Detect which cell encompasses the target text, then output its (X, Y) center coordinate. 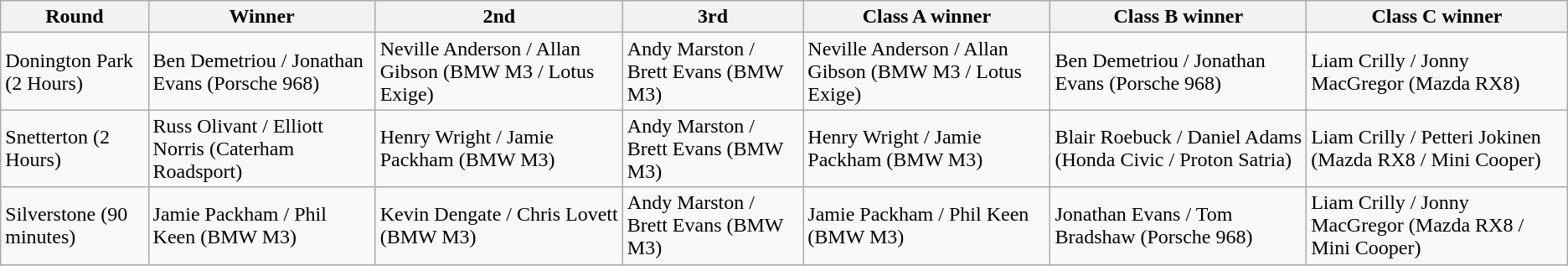
Round (75, 17)
2nd (499, 17)
Donington Park (2 Hours) (75, 71)
Snetterton (2 Hours) (75, 149)
Class C winner (1437, 17)
Blair Roebuck / Daniel Adams (Honda Civic / Proton Satria) (1179, 149)
3rd (713, 17)
Winner (261, 17)
Class A winner (926, 17)
Liam Crilly / Petteri Jokinen (Mazda RX8 / Mini Cooper) (1437, 149)
Russ Olivant / Elliott Norris (Caterham Roadsport) (261, 149)
Liam Crilly / Jonny MacGregor (Mazda RX8) (1437, 71)
Silverstone (90 minutes) (75, 226)
Kevin Dengate / Chris Lovett (BMW M3) (499, 226)
Jonathan Evans / Tom Bradshaw (Porsche 968) (1179, 226)
Class B winner (1179, 17)
Liam Crilly / Jonny MacGregor (Mazda RX8 / Mini Cooper) (1437, 226)
